Scan for the cell matching the given text and deliver its (X, Y) coordinate at center. 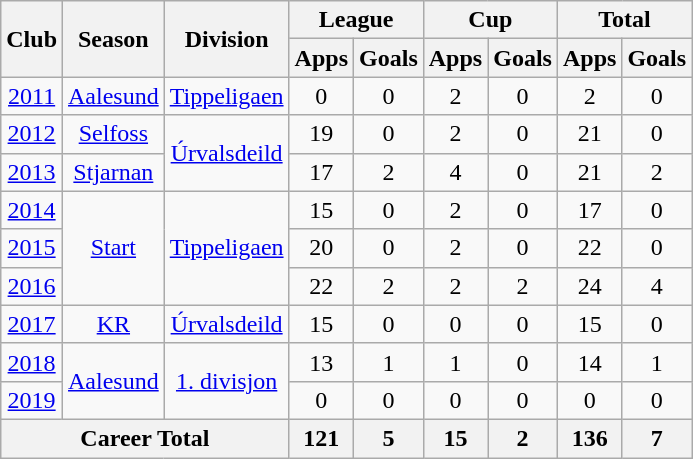
14 (589, 362)
19 (321, 134)
Total (624, 20)
2012 (32, 134)
Division (226, 39)
2013 (32, 172)
1. divisjon (226, 381)
League (356, 20)
2018 (32, 362)
Start (114, 248)
20 (321, 248)
2014 (32, 210)
7 (657, 438)
2015 (32, 248)
Stjarnan (114, 172)
24 (589, 286)
136 (589, 438)
Career Total (145, 438)
121 (321, 438)
Cup (490, 20)
2016 (32, 286)
Club (32, 39)
Season (114, 39)
2011 (32, 96)
2019 (32, 400)
13 (321, 362)
2017 (32, 324)
Selfoss (114, 134)
KR (114, 324)
5 (389, 438)
